Capture the cell that displays the provided text and extract its [x, y] central coordinate. 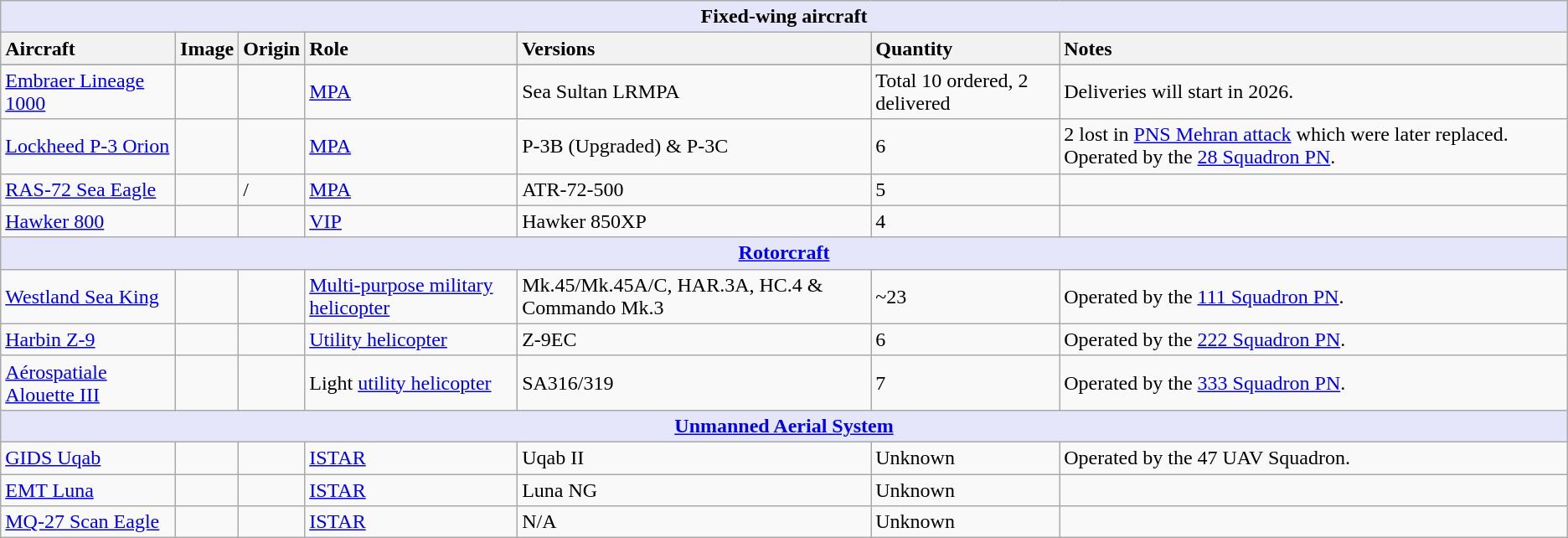
P-3B (Upgraded) & P-3C [694, 146]
/ [271, 189]
Unmanned Aerial System [784, 426]
GIDS Uqab [89, 458]
Westland Sea King [89, 297]
4 [965, 221]
Uqab II [694, 458]
Lockheed P-3 Orion [89, 146]
Hawker 850XP [694, 221]
Quantity [965, 49]
Aérospatiale Alouette III [89, 382]
Luna NG [694, 490]
Sea Sultan LRMPA [694, 92]
5 [965, 189]
Notes [1313, 49]
Fixed-wing aircraft [784, 17]
~23 [965, 297]
Rotorcraft [784, 253]
Aircraft [89, 49]
Role [411, 49]
Operated by the 333 Squadron PN. [1313, 382]
Hawker 800 [89, 221]
Operated by the 47 UAV Squadron. [1313, 458]
N/A [694, 522]
Total 10 ordered, 2 delivered [965, 92]
Multi-purpose military helicopter [411, 297]
Image [208, 49]
Operated by the 111 Squadron PN. [1313, 297]
Operated by the 222 Squadron PN. [1313, 339]
RAS-72 Sea Eagle [89, 189]
MQ-27 Scan Eagle [89, 522]
Z-9EC [694, 339]
Origin [271, 49]
Versions [694, 49]
Embraer Lineage 1000 [89, 92]
Harbin Z-9 [89, 339]
7 [965, 382]
2 lost in PNS Mehran attack which were later replaced. Operated by the 28 Squadron PN. [1313, 146]
Utility helicopter [411, 339]
VIP [411, 221]
ATR-72-500 [694, 189]
EMT Luna [89, 490]
Light utility helicopter [411, 382]
SA316/319 [694, 382]
Deliveries will start in 2026. [1313, 92]
Mk.45/Mk.45A/C, HAR.3A, HC.4 & Commando Mk.3 [694, 297]
